For the text-containing cell, return its midpoint in [X, Y] coordinate format. 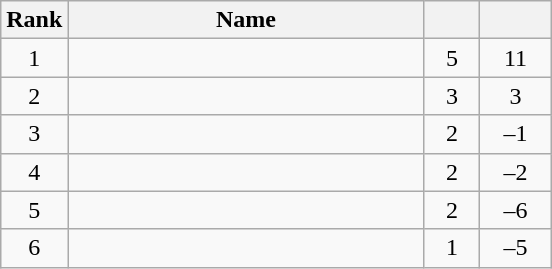
–1 [516, 134]
–2 [516, 172]
Name [246, 20]
Rank [34, 20]
–5 [516, 248]
11 [516, 58]
4 [34, 172]
–6 [516, 210]
6 [34, 248]
